Pinpoint the cell where the given text exists, returning its (X, Y) midpoint coordinate. 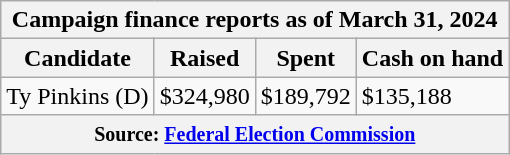
Ty Pinkins (D) (78, 96)
$189,792 (306, 96)
Source: Federal Election Commission (255, 134)
Campaign finance reports as of March 31, 2024 (255, 20)
Spent (306, 58)
Cash on hand (432, 58)
Candidate (78, 58)
$324,980 (204, 96)
Raised (204, 58)
$135,188 (432, 96)
